Capture the cell that displays the provided text and extract its (X, Y) central coordinate. 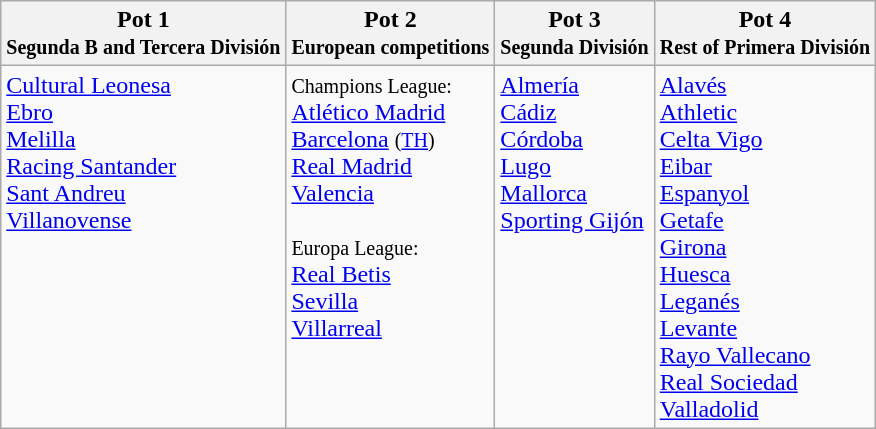
Pot 1Segunda B and Tercera División (144, 34)
Pot 2European competitions (390, 34)
Pot 3Segunda División (574, 34)
AlavésAthleticCelta VigoEibarEspanyolGetafeGironaHuescaLeganésLevanteRayo VallecanoReal SociedadValladolid (765, 247)
Cultural LeonesaEbroMelillaRacing SantanderSant AndreuVillanovense (144, 247)
AlmeríaCádizCórdobaLugoMallorcaSporting Gijón (574, 247)
Champions League:Atlético MadridBarcelona (TH)Real Madrid ValenciaEuropa League:Real BetisSevillaVillarreal (390, 247)
Pot 4Rest of Primera División (765, 34)
